Output the [X, Y] coordinate of the center of the cell containing the given text.  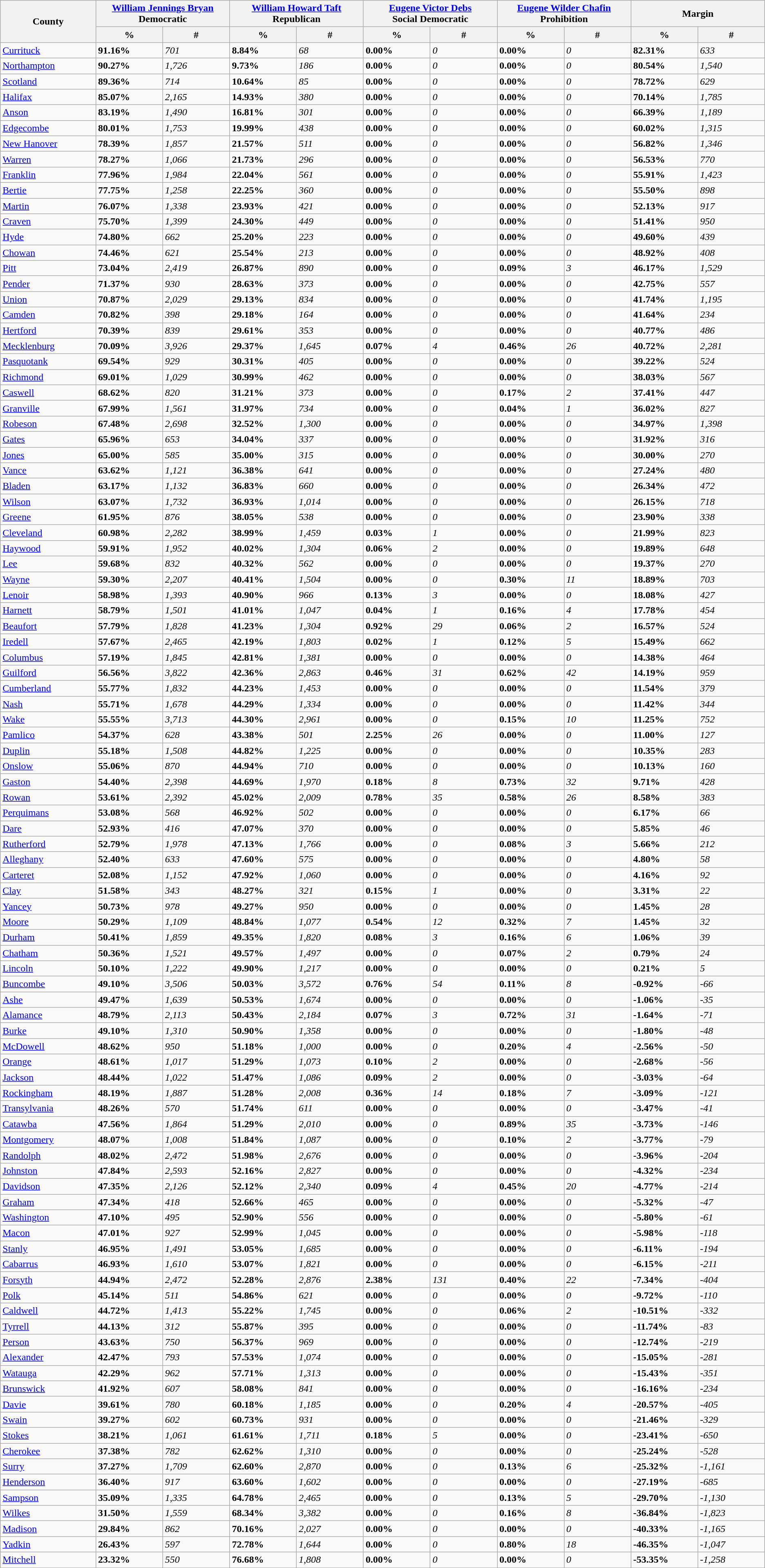
-36.84% [664, 1513]
1,087 [330, 1140]
24 [731, 953]
52.08% [130, 875]
18.08% [664, 595]
46.17% [664, 268]
1,017 [196, 1062]
35.00% [263, 455]
50.90% [263, 1031]
Lee [48, 564]
60.02% [664, 128]
11.00% [664, 735]
74.46% [130, 253]
1,335 [196, 1498]
1,185 [330, 1404]
46.95% [130, 1249]
-35 [731, 1000]
752 [731, 720]
51.84% [263, 1140]
55.87% [263, 1326]
10.13% [664, 766]
1,346 [731, 144]
92 [731, 875]
-146 [731, 1124]
438 [330, 128]
63.07% [130, 502]
1,501 [196, 610]
0.12% [531, 642]
0.40% [531, 1280]
64.78% [263, 1498]
14.93% [263, 97]
89.36% [130, 81]
12 [464, 922]
43.63% [130, 1342]
Beaufort [48, 626]
-118 [731, 1233]
77.75% [130, 190]
2,398 [196, 782]
1,732 [196, 502]
72.78% [263, 1544]
-3.47% [664, 1108]
966 [330, 595]
-121 [731, 1093]
47.60% [263, 859]
34.97% [664, 424]
2,593 [196, 1171]
Perquimans [48, 813]
65.00% [130, 455]
-5.80% [664, 1218]
2,008 [330, 1093]
Burke [48, 1031]
-48 [731, 1031]
80.01% [130, 128]
41.92% [130, 1389]
70.82% [130, 315]
Halifax [48, 97]
44.69% [263, 782]
418 [196, 1202]
48.79% [130, 1015]
41.74% [664, 299]
1,978 [196, 844]
Guilford [48, 673]
703 [731, 579]
Wilson [48, 502]
1,952 [196, 548]
213 [330, 253]
58.79% [130, 610]
312 [196, 1326]
Robeson [48, 424]
Polk [48, 1295]
50.36% [130, 953]
978 [196, 906]
11.54% [664, 688]
Mitchell [48, 1560]
-332 [731, 1311]
9.73% [263, 66]
0.32% [531, 922]
Greene [48, 517]
39.27% [130, 1420]
61.61% [263, 1435]
5.66% [664, 844]
70.09% [130, 346]
Iredell [48, 642]
-1,258 [731, 1560]
1,540 [731, 66]
67.48% [130, 424]
10.35% [664, 751]
862 [196, 1529]
29.84% [130, 1529]
823 [731, 533]
1,077 [330, 922]
51.47% [263, 1077]
68 [330, 50]
Yancey [48, 906]
51.41% [664, 222]
45.02% [263, 797]
42.29% [130, 1373]
57.19% [130, 657]
1,413 [196, 1311]
343 [196, 891]
316 [731, 439]
2.38% [397, 1280]
49.57% [263, 953]
50.73% [130, 906]
0.17% [531, 393]
42.19% [263, 642]
Columbus [48, 657]
395 [330, 1326]
36.93% [263, 502]
52.99% [263, 1233]
31.50% [130, 1513]
51.58% [130, 891]
68.62% [130, 393]
28 [731, 906]
Vance [48, 471]
439 [731, 237]
1,338 [196, 206]
1.06% [664, 937]
55.91% [664, 175]
Jones [48, 455]
Bladen [48, 486]
19.37% [664, 564]
1,217 [330, 969]
Ashe [48, 1000]
750 [196, 1342]
66.39% [664, 112]
40.32% [263, 564]
50.43% [263, 1015]
557 [731, 284]
-4.77% [664, 1186]
44.82% [263, 751]
Cherokee [48, 1451]
-1.06% [664, 1000]
2.25% [397, 735]
428 [731, 782]
67.99% [130, 408]
-1.64% [664, 1015]
-1,161 [731, 1467]
465 [330, 1202]
416 [196, 828]
14.38% [664, 657]
28.63% [263, 284]
Alamance [48, 1015]
30.99% [263, 377]
486 [731, 330]
1,225 [330, 751]
29 [464, 626]
1,639 [196, 1000]
0.62% [531, 673]
718 [731, 502]
11.42% [664, 704]
-1,823 [731, 1513]
83.19% [130, 112]
11 [597, 579]
14 [464, 1093]
85.07% [130, 97]
0.72% [531, 1015]
-214 [731, 1186]
495 [196, 1218]
660 [330, 486]
0.30% [531, 579]
Alleghany [48, 859]
57.53% [263, 1357]
48.27% [263, 891]
Wayne [48, 579]
42.81% [263, 657]
Edgecombe [48, 128]
959 [731, 673]
1,803 [330, 642]
-53.35% [664, 1560]
-5.32% [664, 1202]
Hyde [48, 237]
70.14% [664, 97]
454 [731, 610]
127 [731, 735]
Pitt [48, 268]
827 [731, 408]
-194 [731, 1249]
841 [330, 1389]
48.19% [130, 1093]
49.47% [130, 1000]
47.01% [130, 1233]
629 [731, 81]
Forsyth [48, 1280]
550 [196, 1560]
3,713 [196, 720]
Wake [48, 720]
68.34% [263, 1513]
-23.41% [664, 1435]
30.31% [263, 361]
36.40% [130, 1482]
0.89% [531, 1124]
-56 [731, 1062]
47.84% [130, 1171]
Pamlico [48, 735]
1,726 [196, 66]
870 [196, 766]
Gaston [48, 782]
421 [330, 206]
Stokes [48, 1435]
Camden [48, 315]
562 [330, 564]
585 [196, 455]
-405 [731, 1404]
38.05% [263, 517]
-20.57% [664, 1404]
-281 [731, 1357]
Yadkin [48, 1544]
49.35% [263, 937]
234 [731, 315]
2,392 [196, 797]
48.61% [130, 1062]
1,423 [731, 175]
832 [196, 564]
567 [731, 377]
1,152 [196, 875]
164 [330, 315]
464 [731, 657]
70.87% [130, 299]
Northampton [48, 66]
1,022 [196, 1077]
383 [731, 797]
1,398 [731, 424]
1,061 [196, 1435]
0.92% [397, 626]
3,926 [196, 346]
9.71% [664, 782]
Craven [48, 222]
-0.92% [664, 984]
-7.34% [664, 1280]
21.99% [664, 533]
78.72% [664, 81]
1,109 [196, 922]
890 [330, 268]
380 [330, 97]
54 [464, 984]
48.02% [130, 1155]
Watauga [48, 1373]
1,887 [196, 1093]
2,165 [196, 97]
Cleveland [48, 533]
18.89% [664, 579]
47.10% [130, 1218]
2,961 [330, 720]
48.92% [664, 253]
1,195 [731, 299]
37.27% [130, 1467]
58.08% [263, 1389]
5.85% [664, 828]
2,419 [196, 268]
2,863 [330, 673]
-50 [731, 1046]
-10.51% [664, 1311]
76.07% [130, 206]
561 [330, 175]
71.37% [130, 284]
2,827 [330, 1171]
820 [196, 393]
35.09% [130, 1498]
969 [330, 1342]
370 [330, 828]
4.80% [664, 859]
1,313 [330, 1373]
834 [330, 299]
427 [731, 595]
1,300 [330, 424]
61.95% [130, 517]
Swain [48, 1420]
43.38% [263, 735]
31.21% [263, 393]
1,315 [731, 128]
31.97% [263, 408]
0.79% [664, 953]
Rutherford [48, 844]
18 [597, 1544]
1,685 [330, 1249]
50.10% [130, 969]
1,453 [330, 688]
575 [330, 859]
-71 [731, 1015]
710 [330, 766]
52.90% [263, 1218]
1,497 [330, 953]
447 [731, 393]
40.72% [664, 346]
50.29% [130, 922]
1,504 [330, 579]
Transylvania [48, 1108]
52.13% [664, 206]
-6.15% [664, 1264]
42.75% [664, 284]
2,027 [330, 1529]
44.13% [130, 1326]
57.71% [263, 1373]
10.64% [263, 81]
-79 [731, 1140]
46.92% [263, 813]
-46.35% [664, 1544]
0.73% [531, 782]
780 [196, 1404]
55.77% [130, 688]
55.22% [263, 1311]
Cumberland [48, 688]
1,459 [330, 533]
344 [731, 704]
501 [330, 735]
0.80% [531, 1544]
New Hanover [48, 144]
-3.96% [664, 1155]
26.15% [664, 502]
77.96% [130, 175]
25.20% [263, 237]
1,334 [330, 704]
602 [196, 1420]
379 [731, 688]
1,832 [196, 688]
47.92% [263, 875]
37.38% [130, 1451]
50.03% [263, 984]
Hertford [48, 330]
1,132 [196, 486]
Carteret [48, 875]
Anson [48, 112]
641 [330, 471]
60.98% [130, 533]
55.50% [664, 190]
36.83% [263, 486]
Randolph [48, 1155]
212 [731, 844]
-1,130 [731, 1498]
66 [731, 813]
Jackson [48, 1077]
Eugene Wilder ChafinProhibition [564, 14]
56.53% [664, 159]
Orange [48, 1062]
3,572 [330, 984]
William Jennings BryanDemocratic [163, 14]
Franklin [48, 175]
49.90% [263, 969]
3,382 [330, 1513]
568 [196, 813]
55.71% [130, 704]
1,073 [330, 1062]
1,785 [731, 97]
3,506 [196, 984]
472 [731, 486]
56.56% [130, 673]
Nash [48, 704]
-29.70% [664, 1498]
1,645 [330, 346]
Henderson [48, 1482]
-61 [731, 1218]
52.12% [263, 1186]
-351 [731, 1373]
-5.98% [664, 1233]
Buncombe [48, 984]
20 [597, 1186]
73.04% [130, 268]
Davidson [48, 1186]
6.17% [664, 813]
0.21% [664, 969]
2,009 [330, 797]
85 [330, 81]
Scotland [48, 81]
29.18% [263, 315]
0.58% [531, 797]
1,121 [196, 471]
16.57% [664, 626]
1,529 [731, 268]
Pasquotank [48, 361]
55.55% [130, 720]
Durham [48, 937]
1,222 [196, 969]
338 [731, 517]
Tyrrell [48, 1326]
0.45% [531, 1186]
2,876 [330, 1280]
315 [330, 455]
Currituck [48, 50]
1,644 [330, 1544]
46.93% [130, 1264]
27.24% [664, 471]
2,029 [196, 299]
1,709 [196, 1467]
Dare [48, 828]
-685 [731, 1482]
Mecklenburg [48, 346]
-15.05% [664, 1357]
48.62% [130, 1046]
-650 [731, 1435]
1,521 [196, 953]
1,060 [330, 875]
Granville [48, 408]
Washington [48, 1218]
59.68% [130, 564]
Macon [48, 1233]
-211 [731, 1264]
50.41% [130, 937]
Moore [48, 922]
-21.46% [664, 1420]
1,399 [196, 222]
782 [196, 1451]
51.98% [263, 1155]
4.16% [664, 875]
26.87% [263, 268]
931 [330, 1420]
283 [731, 751]
876 [196, 517]
55.18% [130, 751]
47.35% [130, 1186]
Harnett [48, 610]
770 [731, 159]
21.73% [263, 159]
714 [196, 81]
1,559 [196, 1513]
-3.09% [664, 1093]
Onslow [48, 766]
1,358 [330, 1031]
-219 [731, 1342]
11.25% [664, 720]
46 [731, 828]
75.70% [130, 222]
45.14% [130, 1295]
0.36% [397, 1093]
90.27% [130, 66]
48.44% [130, 1077]
82.31% [664, 50]
0.78% [397, 797]
-40.33% [664, 1529]
22.25% [263, 190]
53.05% [263, 1249]
40.77% [664, 330]
927 [196, 1233]
360 [330, 190]
648 [731, 548]
52.16% [263, 1171]
36.38% [263, 471]
54.40% [130, 782]
52.40% [130, 859]
63.17% [130, 486]
76.68% [263, 1560]
36.02% [664, 408]
Graham [48, 1202]
-1,047 [731, 1544]
23.93% [263, 206]
1,845 [196, 657]
42.36% [263, 673]
42.47% [130, 1357]
839 [196, 330]
38.03% [664, 377]
Surry [48, 1467]
1,491 [196, 1249]
52.28% [263, 1280]
51.28% [263, 1093]
3.31% [664, 891]
16.81% [263, 112]
2,282 [196, 533]
74.80% [130, 237]
Union [48, 299]
1,258 [196, 190]
30.00% [664, 455]
Johnston [48, 1171]
Madison [48, 1529]
29.37% [263, 346]
42 [597, 673]
1,000 [330, 1046]
793 [196, 1357]
628 [196, 735]
70.16% [263, 1529]
2,340 [330, 1186]
Lenoir [48, 595]
Chatham [48, 953]
38.99% [263, 533]
1,381 [330, 657]
47.13% [263, 844]
41.01% [263, 610]
63.62% [130, 471]
37.41% [664, 393]
Catawba [48, 1124]
1,857 [196, 144]
2,207 [196, 579]
1,066 [196, 159]
-41 [731, 1108]
607 [196, 1389]
44.30% [263, 720]
69.01% [130, 377]
2,126 [196, 1186]
-25.32% [664, 1467]
McDowell [48, 1046]
-15.43% [664, 1373]
1,711 [330, 1435]
Eugene Victor DebsSocial Democratic [430, 14]
1,745 [330, 1311]
Chowan [48, 253]
47.34% [130, 1202]
44.23% [263, 688]
44.29% [263, 704]
57.79% [130, 626]
1,970 [330, 782]
Rowan [48, 797]
41.64% [664, 315]
611 [330, 1108]
-110 [731, 1295]
44.72% [130, 1311]
701 [196, 50]
Martin [48, 206]
2,281 [731, 346]
Person [48, 1342]
19.89% [664, 548]
Warren [48, 159]
52.66% [263, 1202]
296 [330, 159]
29.61% [263, 330]
58.98% [130, 595]
-12.74% [664, 1342]
50.53% [263, 1000]
Gates [48, 439]
69.54% [130, 361]
-27.19% [664, 1482]
405 [330, 361]
538 [330, 517]
-1,165 [731, 1529]
10 [597, 720]
1,864 [196, 1124]
-3.73% [664, 1124]
3,822 [196, 673]
-329 [731, 1420]
353 [330, 330]
1,610 [196, 1264]
14.19% [664, 673]
898 [731, 190]
Richmond [48, 377]
1,561 [196, 408]
65.96% [130, 439]
480 [731, 471]
2,870 [330, 1467]
Lincoln [48, 969]
-1.80% [664, 1031]
1,490 [196, 112]
1,984 [196, 175]
1,029 [196, 377]
63.60% [263, 1482]
40.90% [263, 595]
653 [196, 439]
47.56% [130, 1124]
Clay [48, 891]
1,086 [330, 1077]
40.02% [263, 548]
398 [196, 315]
1,602 [330, 1482]
0.54% [397, 922]
56.82% [664, 144]
62.60% [263, 1467]
54.86% [263, 1295]
597 [196, 1544]
Bertie [48, 190]
County [48, 21]
301 [330, 112]
502 [330, 813]
Cabarrus [48, 1264]
29.13% [263, 299]
337 [330, 439]
1,766 [330, 844]
Stanly [48, 1249]
62.62% [263, 1451]
-11.74% [664, 1326]
Margin [698, 14]
Caldwell [48, 1311]
321 [330, 891]
1,189 [731, 112]
1,047 [330, 610]
53.08% [130, 813]
47.07% [263, 828]
-47 [731, 1202]
34.04% [263, 439]
52.79% [130, 844]
58 [731, 859]
56.37% [263, 1342]
Montgomery [48, 1140]
-2.56% [664, 1046]
-25.24% [664, 1451]
38.21% [130, 1435]
Duplin [48, 751]
26.34% [664, 486]
-64 [731, 1077]
78.39% [130, 144]
Davie [48, 1404]
186 [330, 66]
929 [196, 361]
21.57% [263, 144]
962 [196, 1373]
408 [731, 253]
Pender [48, 284]
48.26% [130, 1108]
160 [731, 766]
53.07% [263, 1264]
59.30% [130, 579]
1,678 [196, 704]
60.73% [263, 1420]
24.30% [263, 222]
Sampson [48, 1498]
1,045 [330, 1233]
51.18% [263, 1046]
8.58% [664, 797]
25.54% [263, 253]
2,676 [330, 1155]
1,508 [196, 751]
2,184 [330, 1015]
William Howard TaftRepublican [297, 14]
91.16% [130, 50]
930 [196, 284]
1,859 [196, 937]
Brunswick [48, 1389]
78.27% [130, 159]
55.06% [130, 766]
223 [330, 237]
39.61% [130, 1404]
2,113 [196, 1015]
8.84% [263, 50]
-3.03% [664, 1077]
1,014 [330, 502]
556 [330, 1218]
0.11% [531, 984]
52.93% [130, 828]
40.41% [263, 579]
49.27% [263, 906]
-66 [731, 984]
-9.72% [664, 1295]
0.02% [397, 642]
57.67% [130, 642]
0.76% [397, 984]
1,674 [330, 1000]
1,820 [330, 937]
Rockingham [48, 1093]
-6.11% [664, 1249]
-528 [731, 1451]
32.52% [263, 424]
54.37% [130, 735]
2,010 [330, 1124]
15.49% [664, 642]
-83 [731, 1326]
-3.77% [664, 1140]
39 [731, 937]
1,753 [196, 128]
Wilkes [48, 1513]
1,808 [330, 1560]
59.91% [130, 548]
41.23% [263, 626]
51.74% [263, 1108]
39.22% [664, 361]
80.54% [664, 66]
22.04% [263, 175]
2,698 [196, 424]
48.84% [263, 922]
-404 [731, 1280]
-204 [731, 1155]
131 [464, 1280]
-4.32% [664, 1171]
26.43% [130, 1544]
0.03% [397, 533]
60.18% [263, 1404]
48.07% [130, 1140]
449 [330, 222]
734 [330, 408]
1,828 [196, 626]
17.78% [664, 610]
70.39% [130, 330]
1,821 [330, 1264]
1,008 [196, 1140]
1,393 [196, 595]
49.60% [664, 237]
31.92% [664, 439]
570 [196, 1108]
19.99% [263, 128]
23.32% [130, 1560]
53.61% [130, 797]
Alexander [48, 1357]
Haywood [48, 548]
-16.16% [664, 1389]
-2.68% [664, 1062]
Caswell [48, 393]
23.90% [664, 517]
462 [330, 377]
1,074 [330, 1357]
